For the text-containing cell, return its midpoint in (X, Y) coordinate format. 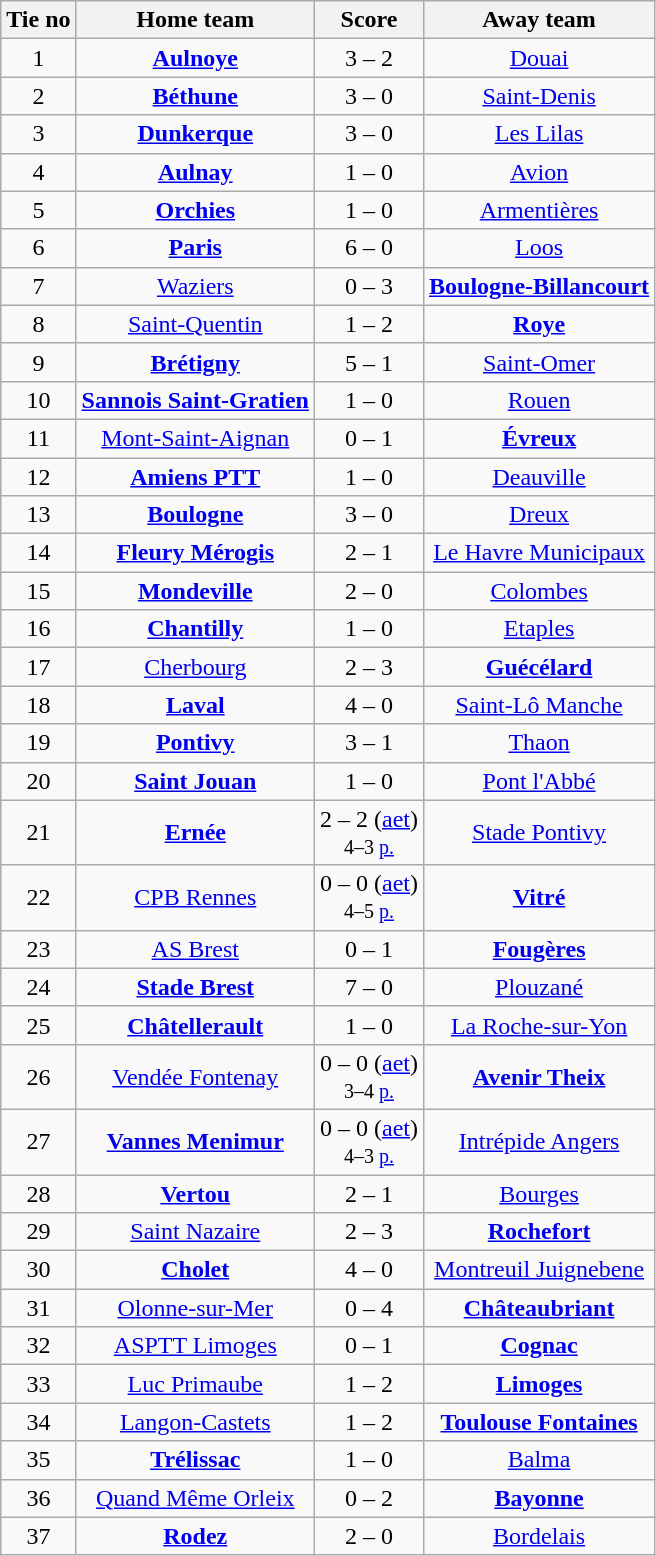
29 (38, 1232)
26 (38, 1076)
20 (38, 781)
23 (38, 949)
Trélissac (195, 1460)
6 (38, 248)
19 (38, 743)
33 (38, 1384)
Cherbourg (195, 667)
Stade Brest (195, 987)
36 (38, 1498)
Ernée (195, 832)
5 – 1 (370, 362)
Vannes Menimur (195, 1142)
16 (38, 629)
Etaples (540, 629)
8 (38, 324)
22 (38, 898)
11 (38, 438)
7 (38, 286)
Évreux (540, 438)
Cholet (195, 1270)
3 – 2 (370, 58)
1 (38, 58)
27 (38, 1142)
24 (38, 987)
Avenir Theix (540, 1076)
Amiens PTT (195, 477)
Roye (540, 324)
Sannois Saint-Gratien (195, 400)
Chantilly (195, 629)
Saint Jouan (195, 781)
Cognac (540, 1346)
0 – 2 (370, 1498)
5 (38, 210)
Boulogne-Billancourt (540, 286)
4 (38, 172)
Dunkerque (195, 134)
Fougères (540, 949)
Châtellerault (195, 1025)
Bordelais (540, 1536)
Boulogne (195, 515)
Béthune (195, 96)
30 (38, 1270)
7 – 0 (370, 987)
La Roche-sur-Yon (540, 1025)
Luc Primaube (195, 1384)
9 (38, 362)
10 (38, 400)
Saint-Omer (540, 362)
0 – 3 (370, 286)
Laval (195, 705)
Plouzané (540, 987)
6 – 0 (370, 248)
Aulnoye (195, 58)
Fleury Mérogis (195, 553)
Saint Nazaire (195, 1232)
Rouen (540, 400)
Tie no (38, 20)
Away team (540, 20)
Quand Même Orleix (195, 1498)
14 (38, 553)
Saint-Lô Manche (540, 705)
Les Lilas (540, 134)
Rochefort (540, 1232)
ASPTT Limoges (195, 1346)
Limoges (540, 1384)
34 (38, 1422)
13 (38, 515)
Saint-Denis (540, 96)
Brétigny (195, 362)
2 (38, 96)
28 (38, 1193)
0 – 0 (aet)4–5 p. (370, 898)
AS Brest (195, 949)
Dreux (540, 515)
3 (38, 134)
Bayonne (540, 1498)
17 (38, 667)
Olonne-sur-Mer (195, 1308)
Orchies (195, 210)
Châteaubriant (540, 1308)
Pontivy (195, 743)
Pont l'Abbé (540, 781)
0 – 0 (aet)4–3 p. (370, 1142)
Vitré (540, 898)
32 (38, 1346)
31 (38, 1308)
Mondeville (195, 591)
37 (38, 1536)
Bourges (540, 1193)
Vertou (195, 1193)
35 (38, 1460)
CPB Rennes (195, 898)
Le Havre Municipaux (540, 553)
Intrépide Angers (540, 1142)
Guécélard (540, 667)
Colombes (540, 591)
Paris (195, 248)
Armentières (540, 210)
Waziers (195, 286)
Deauville (540, 477)
Montreuil Juignebene (540, 1270)
Avion (540, 172)
Home team (195, 20)
0 – 4 (370, 1308)
25 (38, 1025)
Balma (540, 1460)
3 – 1 (370, 743)
Vendée Fontenay (195, 1076)
Score (370, 20)
Stade Pontivy (540, 832)
Loos (540, 248)
18 (38, 705)
Mont-Saint-Aignan (195, 438)
Thaon (540, 743)
Douai (540, 58)
Langon-Castets (195, 1422)
Rodez (195, 1536)
15 (38, 591)
0 – 0 (aet)3–4 p. (370, 1076)
2 – 2 (aet)4–3 p. (370, 832)
12 (38, 477)
Aulnay (195, 172)
21 (38, 832)
Saint-Quentin (195, 324)
Toulouse Fontaines (540, 1422)
